Return [x, y] of the center of cell containing provided text 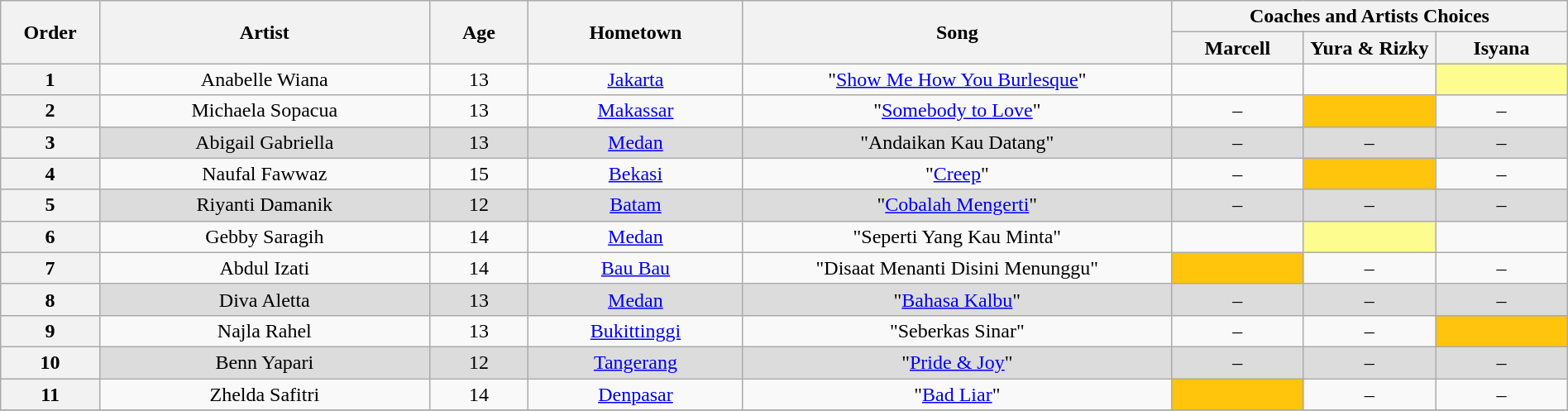
Marcell [1238, 48]
Abdul Izati [265, 268]
"Creep" [958, 174]
Age [479, 32]
"Bad Liar" [958, 394]
"Pride & Joy" [958, 362]
"Andaikan Kau Datang" [958, 142]
Zhelda Safitri [265, 394]
11 [50, 394]
Denpasar [635, 394]
Batam [635, 205]
Bekasi [635, 174]
Gebby Saragih [265, 237]
Bukittinggi [635, 331]
15 [479, 174]
2 [50, 111]
8 [50, 299]
Isyana [1502, 48]
6 [50, 237]
Najla Rahel [265, 331]
Michaela Sopacua [265, 111]
Riyanti Damanik [265, 205]
Song [958, 32]
9 [50, 331]
Artist [265, 32]
Tangerang [635, 362]
Coaches and Artists Choices [1370, 17]
5 [50, 205]
Makassar [635, 111]
Benn Yapari [265, 362]
4 [50, 174]
"Seperti Yang Kau Minta" [958, 237]
Abigail Gabriella [265, 142]
Order [50, 32]
Hometown [635, 32]
10 [50, 362]
1 [50, 79]
Jakarta [635, 79]
3 [50, 142]
"Seberkas Sinar" [958, 331]
Yura & Rizky [1370, 48]
"Somebody to Love" [958, 111]
"Show Me How You Burlesque" [958, 79]
"Cobalah Mengerti" [958, 205]
Naufal Fawwaz [265, 174]
7 [50, 268]
Bau Bau [635, 268]
"Bahasa Kalbu" [958, 299]
Anabelle Wiana [265, 79]
Diva Aletta [265, 299]
"Disaat Menanti Disini Menunggu" [958, 268]
